Scan for the cell matching the given text and deliver its (X, Y) coordinate at center. 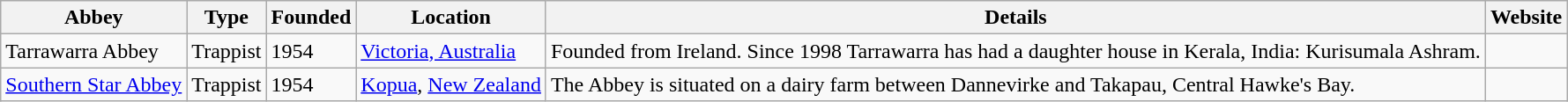
Website (1526, 18)
The Abbey is situated on a dairy farm between Dannevirke and Takapau, Central Hawke's Bay. (1015, 84)
Founded from Ireland. Since 1998 Tarrawarra has had a daughter house in Kerala, India: Kurisumala Ashram. (1015, 51)
Founded (311, 18)
Southern Star Abbey (93, 84)
Kopua, New Zealand (451, 84)
Victoria, Australia (451, 51)
Abbey (93, 18)
Tarrawarra Abbey (93, 51)
Type (227, 18)
Location (451, 18)
Details (1015, 18)
